Locate the cell with the specified text and output its [X, Y] center coordinate. 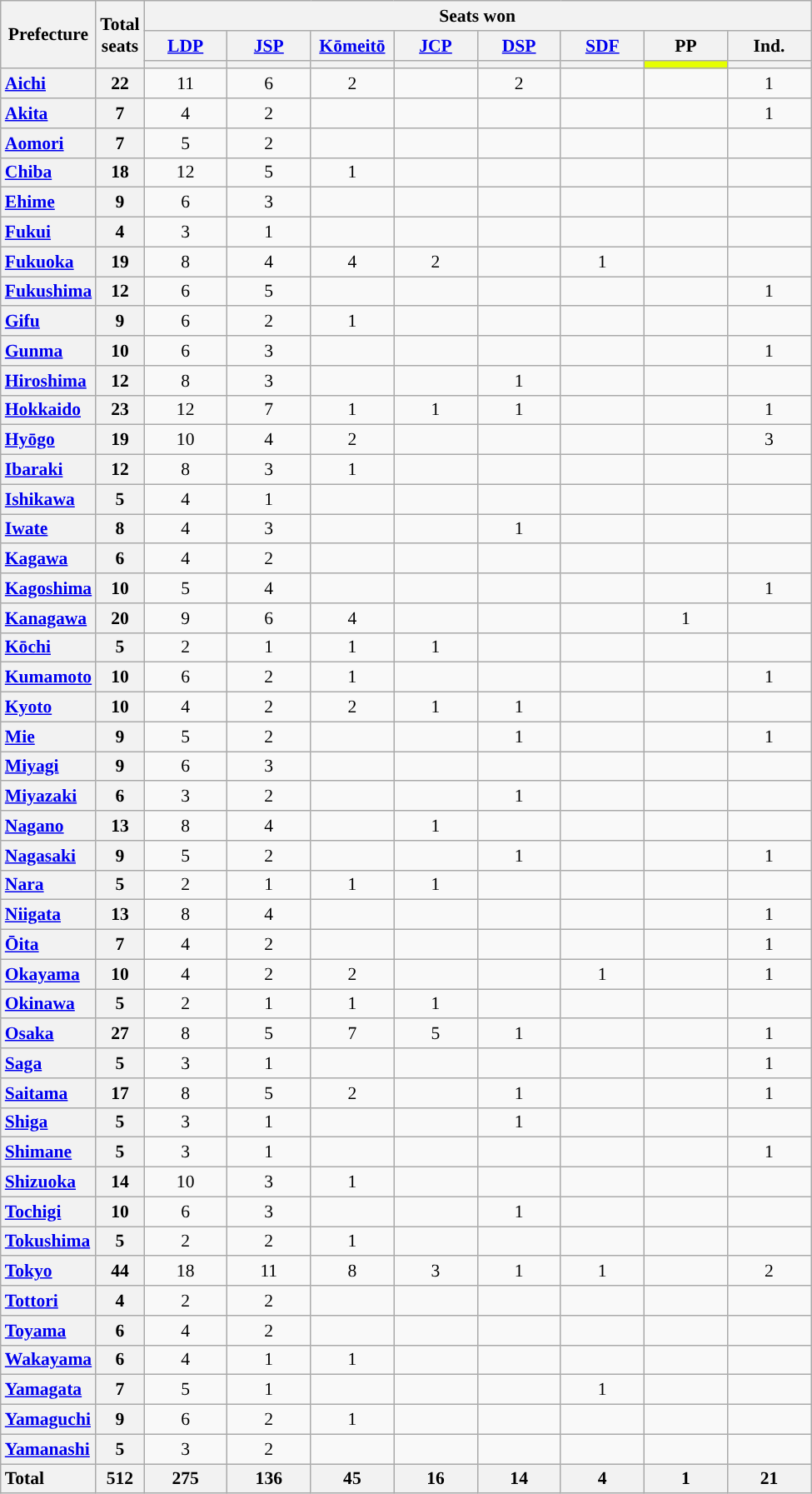
Gifu [48, 322]
Yamanashi [48, 1449]
Kōmeitō [352, 46]
17 [120, 1093]
PP [685, 46]
Nagano [48, 826]
DSP [519, 46]
Kōchi [48, 647]
Niigata [48, 915]
Tottori [48, 1301]
Kagoshima [48, 588]
Saitama [48, 1093]
Mie [48, 737]
Ehime [48, 202]
Hiroshima [48, 381]
45 [352, 1479]
Yamaguchi [48, 1420]
Aichi [48, 84]
Hokkaido [48, 410]
21 [769, 1479]
20 [120, 618]
Tochigi [48, 1212]
136 [269, 1479]
22 [120, 84]
Aomori [48, 143]
SDF [602, 46]
Osaka [48, 1034]
Ōita [48, 945]
Iwate [48, 529]
Saga [48, 1063]
Tokushima [48, 1242]
Fukushima [48, 292]
Akita [48, 113]
Shimane [48, 1152]
512 [120, 1479]
23 [120, 410]
Totalseats [120, 35]
LDP [186, 46]
16 [436, 1479]
Kagawa [48, 559]
Total [48, 1479]
Kyoto [48, 707]
275 [186, 1479]
Miyazaki [48, 797]
Okayama [48, 974]
Kanagawa [48, 618]
JSP [269, 46]
Gunma [48, 351]
Kumamoto [48, 677]
Toyama [48, 1331]
Nagasaki [48, 856]
Shizuoka [48, 1182]
Ind. [769, 46]
44 [120, 1272]
Wakayama [48, 1360]
JCP [436, 46]
Hyōgo [48, 440]
Nara [48, 885]
Yamagata [48, 1390]
Prefecture [48, 35]
Okinawa [48, 1004]
Chiba [48, 172]
Ibaraki [48, 470]
Shiga [48, 1122]
Tokyo [48, 1272]
27 [120, 1034]
Fukui [48, 232]
Fukuoka [48, 262]
Miyagi [48, 767]
Ishikawa [48, 499]
Seats won [478, 16]
